Capture the cell that displays the provided text and extract its [X, Y] central coordinate. 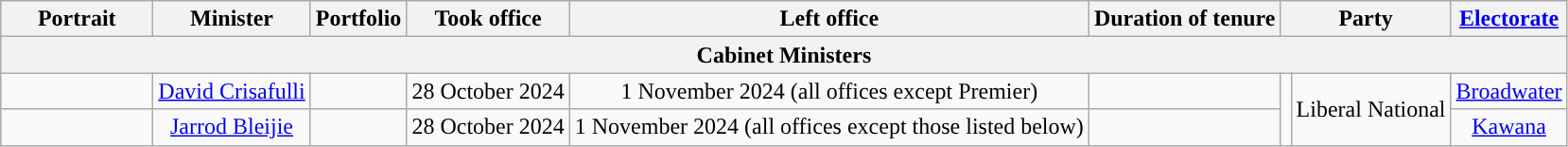
1 November 2024 (all offices except Premier) [828, 91]
David Crisafulli [232, 91]
Duration of tenure [1184, 19]
Cabinet Ministers [784, 55]
Liberal National [1371, 109]
Kawana [1509, 127]
Minister [232, 19]
Jarrod Bleijie [232, 127]
Party [1366, 19]
1 November 2024 (all offices except those listed below) [828, 127]
Portfolio [358, 19]
Electorate [1509, 19]
Took office [488, 19]
Broadwater [1509, 91]
Left office [828, 19]
Portrait [78, 19]
